Scan for the cell matching the given text and deliver its (X, Y) coordinate at center. 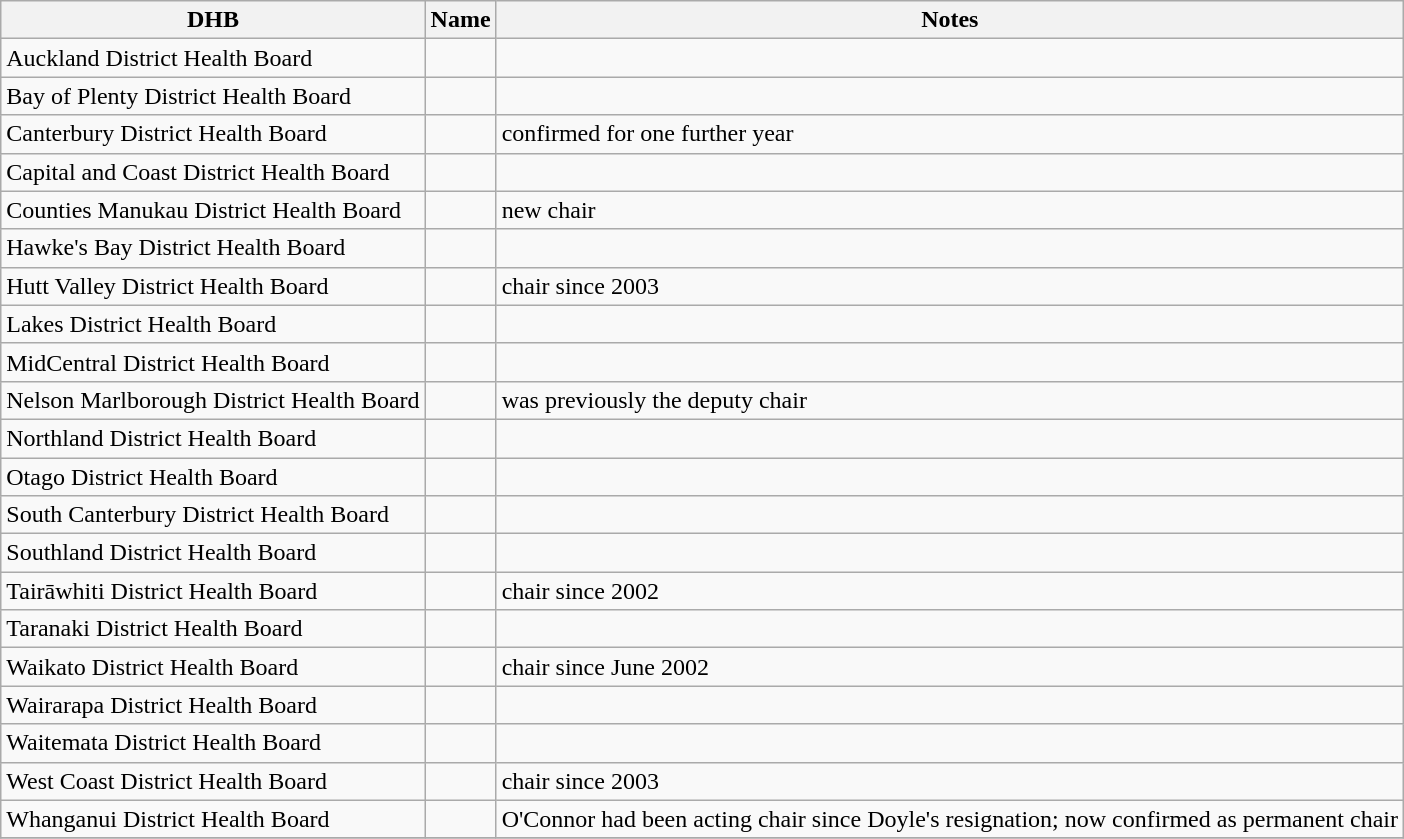
Hutt Valley District Health Board (213, 286)
chair since 2002 (950, 591)
Waitemata District Health Board (213, 743)
Northland District Health Board (213, 438)
Counties Manukau District Health Board (213, 210)
Southland District Health Board (213, 553)
Canterbury District Health Board (213, 134)
South Canterbury District Health Board (213, 515)
Lakes District Health Board (213, 324)
confirmed for one further year (950, 134)
O'Connor had been acting chair since Doyle's resignation; now confirmed as permanent chair (950, 819)
Name (460, 20)
DHB (213, 20)
Waikato District Health Board (213, 667)
Nelson Marlborough District Health Board (213, 400)
chair since June 2002 (950, 667)
Bay of Plenty District Health Board (213, 96)
Hawke's Bay District Health Board (213, 248)
West Coast District Health Board (213, 781)
Auckland District Health Board (213, 58)
MidCentral District Health Board (213, 362)
Notes (950, 20)
Capital and Coast District Health Board (213, 172)
Tairāwhiti District Health Board (213, 591)
was previously the deputy chair (950, 400)
Otago District Health Board (213, 477)
Wairarapa District Health Board (213, 705)
Taranaki District Health Board (213, 629)
new chair (950, 210)
Whanganui District Health Board (213, 819)
